Find where the given text appears and provide that cell's center as (x, y) coordinate. 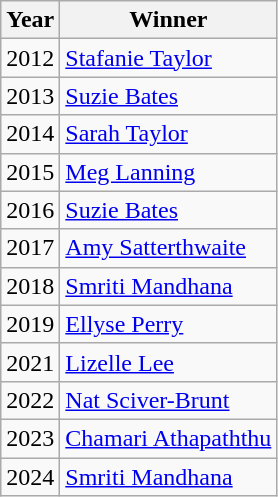
2022 (30, 400)
2023 (30, 438)
2012 (30, 58)
Amy Satterthwaite (168, 248)
2019 (30, 324)
Year (30, 20)
2015 (30, 172)
2021 (30, 362)
Ellyse Perry (168, 324)
Stafanie Taylor (168, 58)
Meg Lanning (168, 172)
2018 (30, 286)
2024 (30, 477)
Chamari Athapaththu (168, 438)
2016 (30, 210)
2017 (30, 248)
Lizelle Lee (168, 362)
Nat Sciver-Brunt (168, 400)
2013 (30, 96)
Winner (168, 20)
2014 (30, 134)
Sarah Taylor (168, 134)
